Detect which cell encompasses the target text, then output its (x, y) center coordinate. 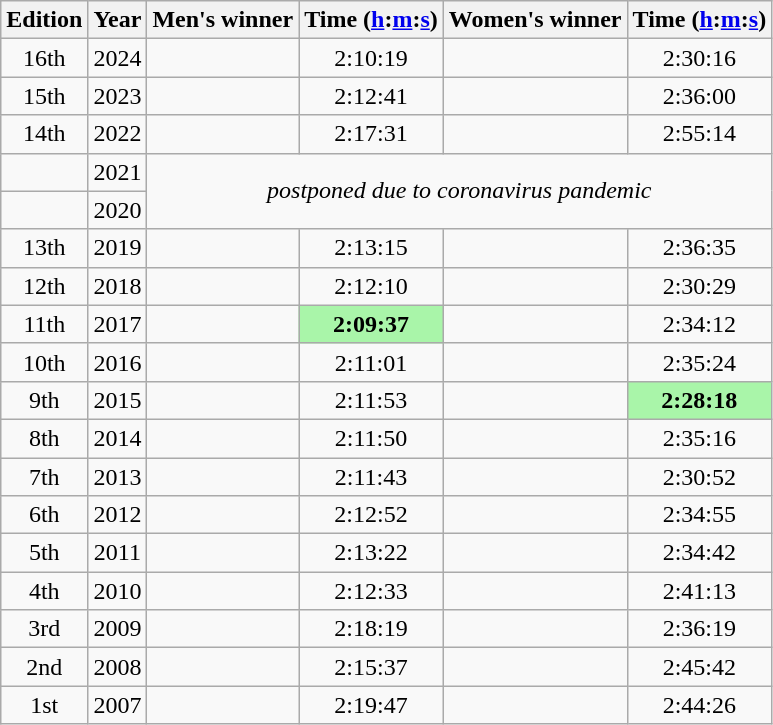
2:36:19 (700, 629)
2:36:35 (700, 248)
2:11:50 (372, 438)
16th (44, 58)
2:30:29 (700, 286)
2011 (118, 553)
2nd (44, 667)
postponed due to coronavirus pandemic (460, 191)
15th (44, 96)
2:18:19 (372, 629)
2:12:10 (372, 286)
2:55:14 (700, 134)
2015 (118, 400)
2:34:12 (700, 324)
2:34:55 (700, 515)
2:10:19 (372, 58)
2:36:00 (700, 96)
6th (44, 515)
2:13:22 (372, 553)
14th (44, 134)
2:11:01 (372, 362)
Women's winner (535, 20)
2:35:16 (700, 438)
2017 (118, 324)
2014 (118, 438)
4th (44, 591)
Edition (44, 20)
2007 (118, 705)
2:12:41 (372, 96)
2019 (118, 248)
2022 (118, 134)
2020 (118, 210)
2013 (118, 477)
2:30:52 (700, 477)
2:11:43 (372, 477)
7th (44, 477)
2010 (118, 591)
2:15:37 (372, 667)
2:11:53 (372, 400)
2:35:24 (700, 362)
2021 (118, 172)
13th (44, 248)
Year (118, 20)
2:12:33 (372, 591)
1st (44, 705)
2024 (118, 58)
9th (44, 400)
2008 (118, 667)
12th (44, 286)
2:28:18 (700, 400)
2:17:31 (372, 134)
2:12:52 (372, 515)
2016 (118, 362)
11th (44, 324)
8th (44, 438)
2009 (118, 629)
10th (44, 362)
5th (44, 553)
2:34:42 (700, 553)
2:45:42 (700, 667)
2:19:47 (372, 705)
2012 (118, 515)
2:30:16 (700, 58)
2:09:37 (372, 324)
2:41:13 (700, 591)
2023 (118, 96)
Men's winner (223, 20)
3rd (44, 629)
2:13:15 (372, 248)
2:44:26 (700, 705)
2018 (118, 286)
